Find where the given text appears and provide that cell's center as (X, Y) coordinate. 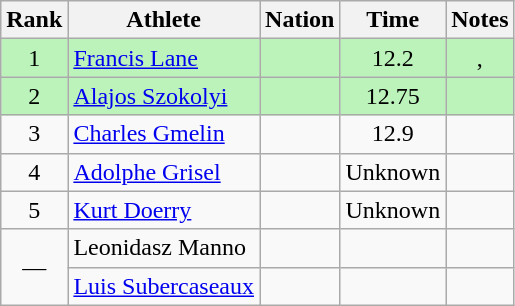
12.2 (393, 58)
4 (34, 172)
3 (34, 134)
Leonidasz Manno (164, 248)
Nation (300, 20)
12.75 (393, 96)
Time (393, 20)
1 (34, 58)
5 (34, 210)
Alajos Szokolyi (164, 96)
, (480, 58)
— (34, 267)
Notes (480, 20)
Francis Lane (164, 58)
Rank (34, 20)
Athlete (164, 20)
2 (34, 96)
Adolphe Grisel (164, 172)
Charles Gmelin (164, 134)
Luis Subercaseaux (164, 286)
Kurt Doerry (164, 210)
12.9 (393, 134)
